Determine the [X, Y] coordinate at the center of the cell enclosing the given text.  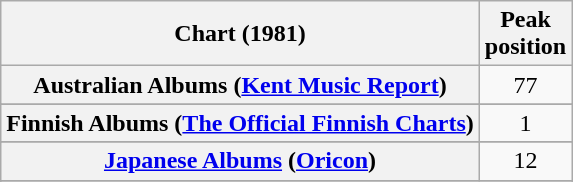
Peak position [525, 34]
1 [525, 123]
Japanese Albums (Oricon) [240, 161]
Australian Albums (Kent Music Report) [240, 85]
Finnish Albums (The Official Finnish Charts) [240, 123]
Chart (1981) [240, 34]
12 [525, 161]
77 [525, 85]
